Extract the (x, y) coordinate from the center of the cell holding the provided text.  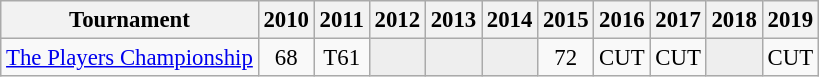
2018 (734, 20)
2019 (790, 20)
T61 (342, 58)
The Players Championship (130, 58)
2016 (622, 20)
Tournament (130, 20)
2015 (566, 20)
2010 (286, 20)
2011 (342, 20)
68 (286, 58)
2014 (510, 20)
2017 (678, 20)
2013 (453, 20)
2012 (397, 20)
72 (566, 58)
